Return (X, Y) of the center of cell containing provided text 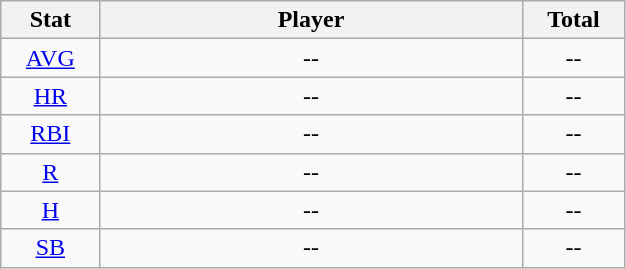
RBI (50, 134)
Total (574, 20)
Player (311, 20)
HR (50, 96)
AVG (50, 58)
Stat (50, 20)
H (50, 210)
R (50, 172)
SB (50, 248)
